Locate the cell with the specified text and output its [X, Y] center coordinate. 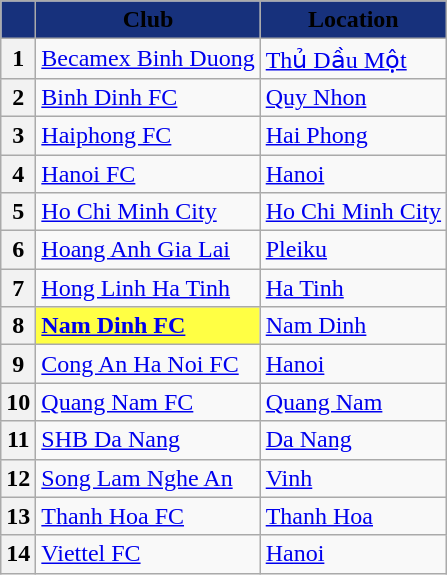
11 [18, 440]
Vinh [353, 478]
Nam Dinh FC [148, 326]
Thanh Hoa FC [148, 516]
5 [18, 212]
1 [18, 59]
Thủ Dầu Một [353, 59]
Location [353, 20]
Thanh Hoa [353, 516]
13 [18, 516]
14 [18, 554]
Hai Phong [353, 135]
Club [148, 20]
4 [18, 173]
Binh Dinh FC [148, 97]
Cong An Ha Noi FC [148, 364]
7 [18, 288]
12 [18, 478]
9 [18, 364]
Viettel FC [148, 554]
Hanoi FC [148, 173]
6 [18, 250]
Pleiku [353, 250]
Quang Nam FC [148, 402]
Ha Tinh [353, 288]
3 [18, 135]
10 [18, 402]
Da Nang [353, 440]
Hong Linh Ha Tinh [148, 288]
Song Lam Nghe An [148, 478]
Haiphong FC [148, 135]
Hoang Anh Gia Lai [148, 250]
SHB Da Nang [148, 440]
Becamex Binh Duong [148, 59]
Quang Nam [353, 402]
2 [18, 97]
8 [18, 326]
Nam Dinh [353, 326]
Quy Nhon [353, 97]
